Return [x, y] of the center of cell containing provided text 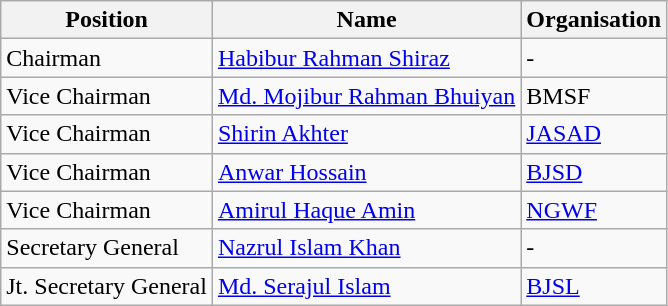
Organisation [594, 20]
NGWF [594, 210]
BJSD [594, 172]
Md. Serajul Islam [366, 286]
Shirin Akhter [366, 134]
BMSF [594, 96]
Amirul Haque Amin [366, 210]
BJSL [594, 286]
Habibur Rahman Shiraz [366, 58]
Secretary General [107, 248]
Nazrul Islam Khan [366, 248]
Anwar Hossain [366, 172]
Name [366, 20]
Position [107, 20]
Md. Mojibur Rahman Bhuiyan [366, 96]
Chairman [107, 58]
JASAD [594, 134]
Jt. Secretary General [107, 286]
